Locate the cell with the specified text and output its [X, Y] center coordinate. 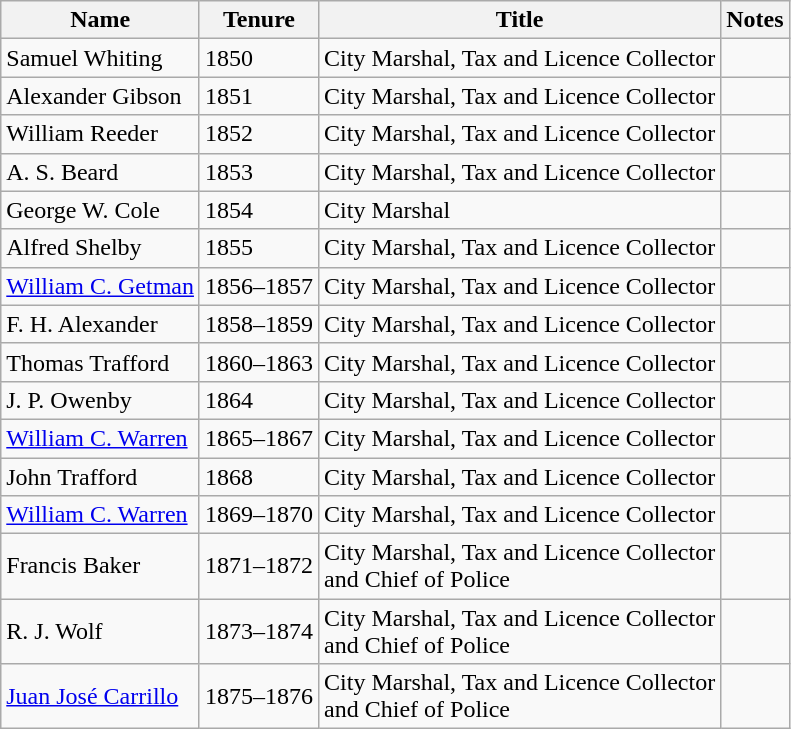
R. J. Wolf [100, 632]
Name [100, 20]
George W. Cole [100, 210]
Alexander Gibson [100, 96]
1865–1867 [258, 438]
Alfred Shelby [100, 248]
1856–1857 [258, 286]
1853 [258, 172]
1864 [258, 400]
1850 [258, 58]
1858–1859 [258, 324]
F. H. Alexander [100, 324]
Title [520, 20]
Francis Baker [100, 566]
Juan José Carrillo [100, 696]
1852 [258, 134]
Thomas Trafford [100, 362]
William C. Getman [100, 286]
William Reeder [100, 134]
1871–1872 [258, 566]
Samuel Whiting [100, 58]
1860–1863 [258, 362]
Tenure [258, 20]
J. P. Owenby [100, 400]
John Trafford [100, 477]
1873–1874 [258, 632]
City Marshal [520, 210]
1875–1876 [258, 696]
Notes [755, 20]
A. S. Beard [100, 172]
1855 [258, 248]
1868 [258, 477]
1851 [258, 96]
1869–1870 [258, 515]
1854 [258, 210]
